Return the [X, Y] coordinate for the center point of the cell that contains the specified text.  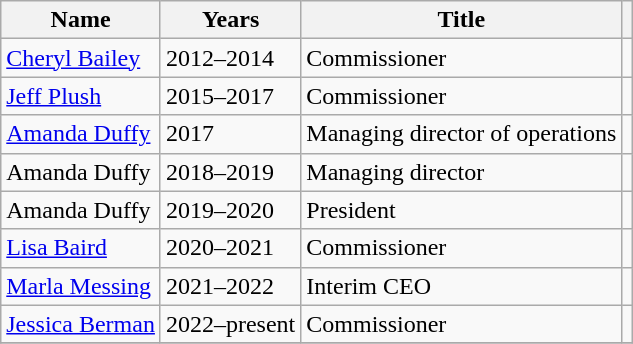
Years [230, 20]
2017 [230, 134]
Marla Messing [81, 286]
President [462, 210]
Interim CEO [462, 286]
Jeff Plush [81, 96]
Jessica Berman [81, 324]
Name [81, 20]
2018–2019 [230, 172]
2021–2022 [230, 286]
2015–2017 [230, 96]
2022–present [230, 324]
2012–2014 [230, 58]
2019–2020 [230, 210]
Title [462, 20]
Managing director of operations [462, 134]
Lisa Baird [81, 248]
Cheryl Bailey [81, 58]
2020–2021 [230, 248]
Managing director [462, 172]
